Find where the given text appears and provide that cell's center as [X, Y] coordinate. 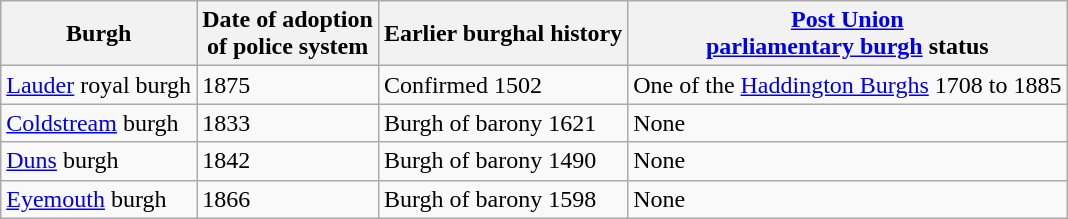
1842 [288, 161]
Eyemouth burgh [99, 199]
Burgh of barony 1598 [502, 199]
Coldstream burgh [99, 123]
Date of adoption of police system [288, 34]
1833 [288, 123]
1875 [288, 85]
Earlier burghal history [502, 34]
One of the Haddington Burghs 1708 to 1885 [848, 85]
Burgh of barony 1490 [502, 161]
Burgh [99, 34]
Lauder royal burgh [99, 85]
Confirmed 1502 [502, 85]
Burgh of barony 1621 [502, 123]
Duns burgh [99, 161]
Post Union parliamentary burgh status [848, 34]
1866 [288, 199]
